Provide the [X, Y] coordinate of the cell's center where the given text is located.  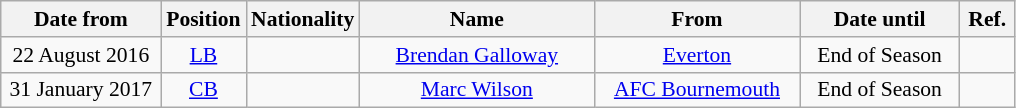
LB [204, 55]
From [696, 19]
Date until [880, 19]
CB [204, 90]
Everton [696, 55]
AFC Bournemouth [696, 90]
Name [476, 19]
22 August 2016 [81, 55]
Date from [81, 19]
Marc Wilson [476, 90]
Ref. [988, 19]
Position [204, 19]
31 January 2017 [81, 90]
Brendan Galloway [476, 55]
Nationality [302, 19]
